Determine the (X, Y) coordinate at the center of the cell enclosing the given text.  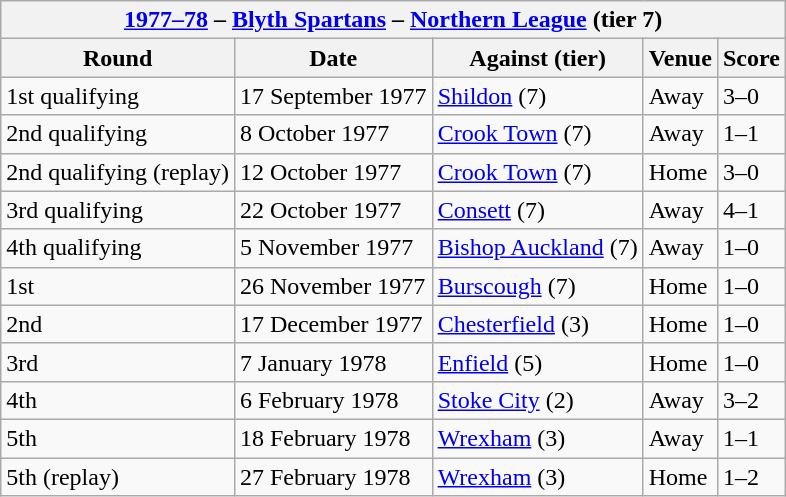
4–1 (751, 210)
1st (118, 286)
12 October 1977 (333, 172)
3–2 (751, 400)
Against (tier) (538, 58)
Date (333, 58)
5 November 1977 (333, 248)
Shildon (7) (538, 96)
Round (118, 58)
Venue (680, 58)
1–2 (751, 477)
17 September 1977 (333, 96)
2nd (118, 324)
5th (118, 438)
Bishop Auckland (7) (538, 248)
5th (replay) (118, 477)
2nd qualifying (replay) (118, 172)
3rd (118, 362)
27 February 1978 (333, 477)
Consett (7) (538, 210)
4th qualifying (118, 248)
3rd qualifying (118, 210)
Score (751, 58)
8 October 1977 (333, 134)
6 February 1978 (333, 400)
22 October 1977 (333, 210)
4th (118, 400)
2nd qualifying (118, 134)
Enfield (5) (538, 362)
Chesterfield (3) (538, 324)
1977–78 – Blyth Spartans – Northern League (tier 7) (394, 20)
Stoke City (2) (538, 400)
7 January 1978 (333, 362)
1st qualifying (118, 96)
26 November 1977 (333, 286)
Burscough (7) (538, 286)
18 February 1978 (333, 438)
17 December 1977 (333, 324)
